Provide the (X, Y) coordinate of the cell's center where the given text is located.  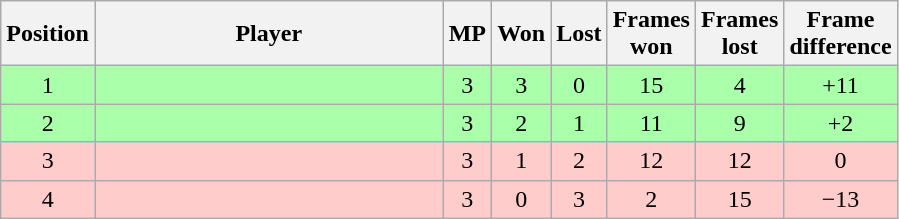
Lost (579, 34)
Frames won (651, 34)
11 (651, 123)
Frame difference (840, 34)
+11 (840, 85)
MP (468, 34)
9 (739, 123)
Player (268, 34)
+2 (840, 123)
Frames lost (739, 34)
Won (522, 34)
Position (48, 34)
−13 (840, 199)
